Return (X, Y) of the center of cell containing provided text 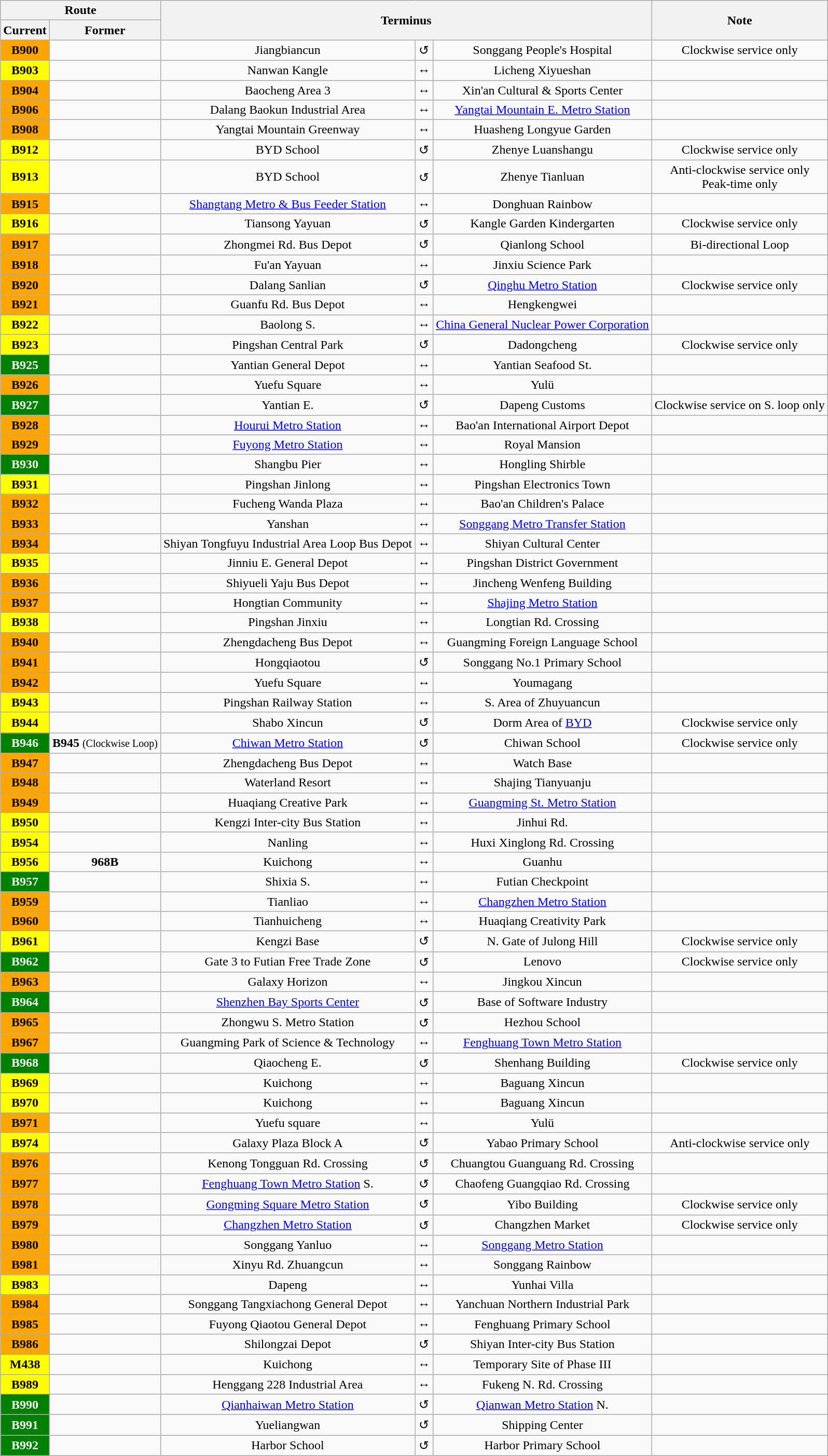
Guangming Park of Science & Technology (287, 1043)
Harbor Primary School (543, 1446)
Anti-clockwise service onlyPeak-time only (740, 176)
Yanshan (287, 524)
Songgang Tangxiachong General Depot (287, 1304)
B960 (25, 921)
Yabao Primary School (543, 1143)
B936 (25, 583)
Galaxy Horizon (287, 982)
Base of Software Industry (543, 1002)
Chuangtou Guanguang Rd. Crossing (543, 1163)
Guangming St. Metro Station (543, 802)
B927 (25, 405)
B942 (25, 683)
Shilongzai Depot (287, 1344)
B978 (25, 1204)
Chiwan School (543, 743)
N. Gate of Julong Hill (543, 942)
Hezhou School (543, 1023)
Qinghu Metro Station (543, 285)
Donghuan Rainbow (543, 203)
Guanfu Rd. Bus Depot (287, 305)
Royal Mansion (543, 445)
Pingshan Electronics Town (543, 484)
Fu'an Yayuan (287, 264)
Fenghuang Town Metro Station S. (287, 1184)
Yantian Seafood St. (543, 365)
B904 (25, 90)
Current (25, 30)
Shipping Center (543, 1425)
Dalang Baokun Industrial Area (287, 110)
Yanchuan Northern Industrial Park (543, 1304)
B917 (25, 244)
Songgang Metro Transfer Station (543, 524)
B903 (25, 70)
Jiangbiancun (287, 50)
Jincheng Wenfeng Building (543, 583)
B918 (25, 264)
B928 (25, 425)
Dalang Sanlian (287, 285)
Qianhaiwan Metro Station (287, 1405)
Hongtian Community (287, 603)
B940 (25, 642)
B981 (25, 1265)
Zhenye Tianluan (543, 176)
Fenghuang Town Metro Station (543, 1043)
B929 (25, 445)
B979 (25, 1225)
Yueliangwan (287, 1425)
Songgang Yanluo (287, 1245)
B937 (25, 603)
B943 (25, 702)
Shiyan Inter-city Bus Station (543, 1344)
Chiwan Metro Station (287, 743)
Anti-clockwise service only (740, 1143)
Chaofeng Guangqiao Rd. Crossing (543, 1184)
Gongming Square Metro Station (287, 1204)
B949 (25, 802)
Jinniu E. General Depot (287, 563)
B930 (25, 465)
Tianliao (287, 902)
Kangle Garden Kindergarten (543, 224)
Shixia S. (287, 881)
Hongling Shirble (543, 465)
Shajing Tianyuanju (543, 783)
Kengzi Inter-city Bus Station (287, 822)
Zhongwu S. Metro Station (287, 1023)
Fuyong Metro Station (287, 445)
M438 (25, 1364)
Qianwan Metro Station N. (543, 1405)
China General Nuclear Power Corporation (543, 324)
B976 (25, 1163)
B957 (25, 881)
Futian Checkpoint (543, 881)
B985 (25, 1324)
Songgang Metro Station (543, 1245)
B944 (25, 723)
Temporary Site of Phase III (543, 1364)
B908 (25, 130)
B954 (25, 842)
B915 (25, 203)
Guangming Foreign Language School (543, 642)
Yangtai Mountain Greenway (287, 130)
Shenhang Building (543, 1063)
Baocheng Area 3 (287, 90)
Xinyu Rd. Zhuangcun (287, 1265)
B964 (25, 1002)
Kenong Tongguan Rd. Crossing (287, 1163)
B945 (Clockwise Loop) (105, 743)
S. Area of Zhuyuancun (543, 702)
B931 (25, 484)
B980 (25, 1245)
Lenovo (543, 962)
B920 (25, 285)
Nanwan Kangle (287, 70)
Baolong S. (287, 324)
Clockwise service on S. loop only (740, 405)
B991 (25, 1425)
Tiansong Yayuan (287, 224)
Note (740, 20)
Zhenye Luanshangu (543, 150)
Bao'an International Airport Depot (543, 425)
B977 (25, 1184)
B948 (25, 783)
B992 (25, 1446)
B986 (25, 1344)
Jinxiu Science Park (543, 264)
B959 (25, 902)
B912 (25, 150)
B923 (25, 345)
Tianhuicheng (287, 921)
B906 (25, 110)
Hengkengwei (543, 305)
Pingshan Central Park (287, 345)
Huxi Xinglong Rd. Crossing (543, 842)
Yangtai Mountain E. Metro Station (543, 110)
Shabo Xincun (287, 723)
Longtian Rd. Crossing (543, 622)
B974 (25, 1143)
Pingshan Jinlong (287, 484)
Qianlong School (543, 244)
Changzhen Market (543, 1225)
Henggang 228 Industrial Area (287, 1384)
Shangtang Metro & Bus Feeder Station (287, 203)
Route (81, 10)
B969 (25, 1083)
Fukeng N. Rd. Crossing (543, 1384)
Youmagang (543, 683)
B947 (25, 763)
Waterland Resort (287, 783)
B925 (25, 365)
Songgang People's Hospital (543, 50)
Dapeng (287, 1285)
Huaqiang Creative Park (287, 802)
Yunhai Villa (543, 1285)
B934 (25, 543)
B961 (25, 942)
Pingshan District Government (543, 563)
Licheng Xiyueshan (543, 70)
Dorm Area of BYD (543, 723)
Guanhu (543, 862)
Shiyan Cultural Center (543, 543)
Bi-directional Loop (740, 244)
B970 (25, 1103)
B963 (25, 982)
B938 (25, 622)
Xin'an Cultural & Sports Center (543, 90)
Dadongcheng (543, 345)
B990 (25, 1405)
B989 (25, 1384)
Shangbu Pier (287, 465)
Zhongmei Rd. Bus Depot (287, 244)
Galaxy Plaza Block A (287, 1143)
Kengzi Base (287, 942)
B971 (25, 1123)
B968 (25, 1063)
Hourui Metro Station (287, 425)
Bao'an Children's Palace (543, 504)
B962 (25, 962)
B956 (25, 862)
Huasheng Longyue Garden (543, 130)
B950 (25, 822)
Jingkou Xincun (543, 982)
Dapeng Customs (543, 405)
B984 (25, 1304)
Pingshan Jinxiu (287, 622)
Fenghuang Primary School (543, 1324)
B926 (25, 385)
Jinhui Rd. (543, 822)
B913 (25, 176)
Shajing Metro Station (543, 603)
Pingshan Railway Station (287, 702)
Songgang No.1 Primary School (543, 662)
Yantian E. (287, 405)
B916 (25, 224)
968B (105, 862)
B941 (25, 662)
Huaqiang Creativity Park (543, 921)
B967 (25, 1043)
Terminus (406, 20)
Fucheng Wanda Plaza (287, 504)
B946 (25, 743)
Fuyong Qiaotou General Depot (287, 1324)
Hongqiaotou (287, 662)
B932 (25, 504)
B900 (25, 50)
Yantian General Depot (287, 365)
Watch Base (543, 763)
Songgang Rainbow (543, 1265)
B933 (25, 524)
Former (105, 30)
B921 (25, 305)
Yuefu square (287, 1123)
B983 (25, 1285)
Yibo Building (543, 1204)
B935 (25, 563)
Shiyan Tongfuyu Industrial Area Loop Bus Depot (287, 543)
Shenzhen Bay Sports Center (287, 1002)
Qiaocheng E. (287, 1063)
B922 (25, 324)
Gate 3 to Futian Free Trade Zone (287, 962)
Harbor School (287, 1446)
Shiyueli Yaju Bus Depot (287, 583)
B965 (25, 1023)
Nanling (287, 842)
